Scan for the cell matching the given text and deliver its [X, Y] coordinate at center. 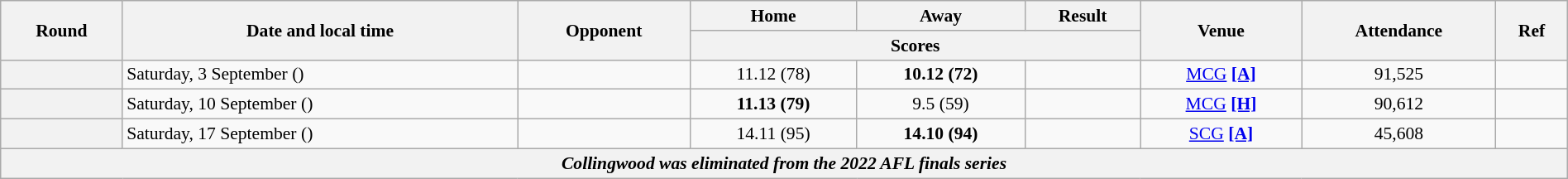
9.5 (59) [941, 104]
14.10 (94) [941, 134]
MCG [H] [1221, 104]
11.13 (79) [773, 104]
Ref [1532, 30]
91,525 [1399, 75]
10.12 (72) [941, 75]
Venue [1221, 30]
Scores [915, 46]
Collingwood was eliminated from the 2022 AFL finals series [784, 163]
Away [941, 16]
14.11 (95) [773, 134]
SCG [A] [1221, 134]
Saturday, 10 September () [320, 104]
Round [61, 30]
Opponent [604, 30]
Attendance [1399, 30]
45,608 [1399, 134]
Saturday, 17 September () [320, 134]
Home [773, 16]
Saturday, 3 September () [320, 75]
90,612 [1399, 104]
11.12 (78) [773, 75]
MCG [A] [1221, 75]
Result [1083, 16]
Date and local time [320, 30]
